For the text-containing cell, return its midpoint in [X, Y] coordinate format. 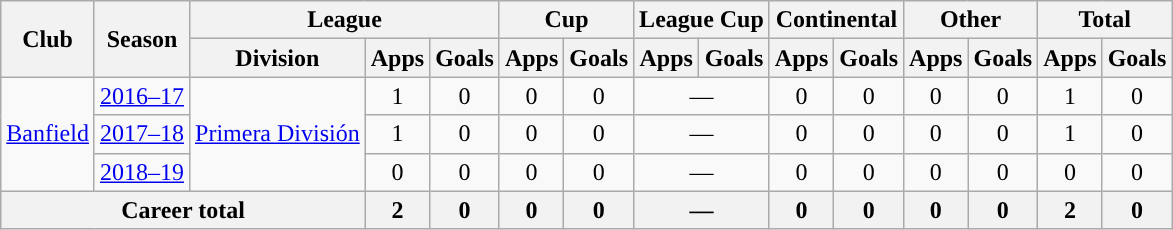
Season [142, 39]
Continental [836, 20]
2016–17 [142, 96]
Primera División [278, 134]
Banfield [48, 134]
League Cup [702, 20]
Division [278, 58]
League [345, 20]
Other [971, 20]
2017–18 [142, 134]
2018–19 [142, 172]
Career total [183, 210]
Cup [566, 20]
Club [48, 39]
Total [1105, 20]
